Extract the [x, y] coordinate from the center of the cell holding the provided text.  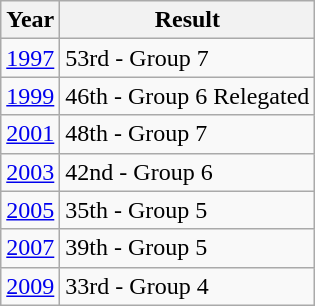
42nd - Group 6 [188, 172]
1999 [30, 96]
35th - Group 5 [188, 210]
53rd - Group 7 [188, 58]
39th - Group 5 [188, 248]
2009 [30, 286]
48th - Group 7 [188, 134]
33rd - Group 4 [188, 286]
2003 [30, 172]
2005 [30, 210]
46th - Group 6 Relegated [188, 96]
2007 [30, 248]
Year [30, 20]
1997 [30, 58]
2001 [30, 134]
Result [188, 20]
